Output the (x, y) coordinate of the center of the cell containing the given text.  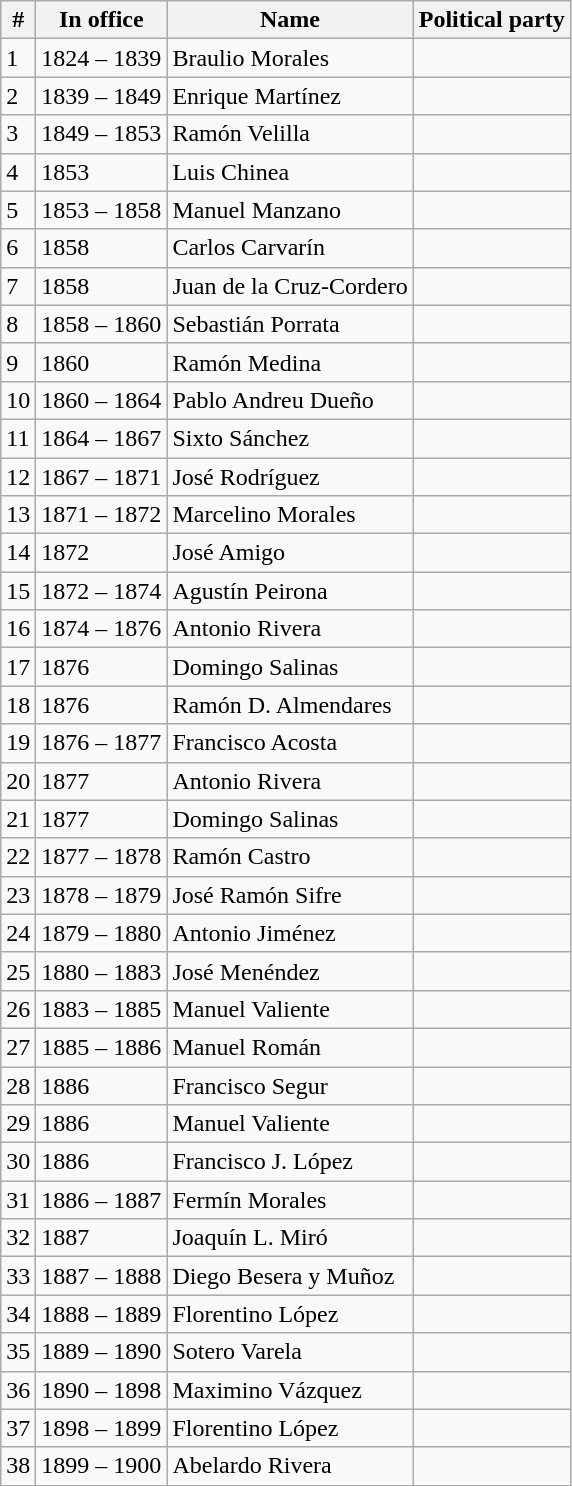
26 (18, 1009)
28 (18, 1085)
1864 – 1867 (102, 438)
29 (18, 1124)
1839 – 1849 (102, 96)
1849 – 1853 (102, 134)
37 (18, 1428)
25 (18, 971)
1877 – 1878 (102, 857)
36 (18, 1390)
35 (18, 1352)
19 (18, 743)
32 (18, 1238)
Ramón Medina (290, 362)
Ramón Castro (290, 857)
1880 – 1883 (102, 971)
2 (18, 96)
14 (18, 553)
20 (18, 781)
Luis Chinea (290, 172)
24 (18, 933)
17 (18, 667)
Pablo Andreu Dueño (290, 400)
Juan de la Cruz-Cordero (290, 286)
27 (18, 1047)
José Rodríguez (290, 477)
8 (18, 324)
1898 – 1899 (102, 1428)
1885 – 1886 (102, 1047)
4 (18, 172)
Carlos Carvarín (290, 248)
10 (18, 400)
13 (18, 515)
Francisco Segur (290, 1085)
Enrique Martínez (290, 96)
1878 – 1879 (102, 895)
Ramón D. Almendares (290, 705)
1879 – 1880 (102, 933)
Agustín Peirona (290, 591)
1890 – 1898 (102, 1390)
12 (18, 477)
38 (18, 1466)
José Menéndez (290, 971)
15 (18, 591)
José Amigo (290, 553)
1888 – 1889 (102, 1314)
1860 – 1864 (102, 400)
1872 – 1874 (102, 591)
22 (18, 857)
1889 – 1890 (102, 1352)
Manuel Román (290, 1047)
Name (290, 20)
Braulio Morales (290, 58)
Joaquín L. Miró (290, 1238)
5 (18, 210)
Sotero Varela (290, 1352)
1874 – 1876 (102, 629)
6 (18, 248)
Fermín Morales (290, 1200)
1 (18, 58)
Diego Besera y Muñoz (290, 1276)
Political party (492, 20)
1887 – 1888 (102, 1276)
21 (18, 819)
# (18, 20)
1853 – 1858 (102, 210)
Sixto Sánchez (290, 438)
1887 (102, 1238)
18 (18, 705)
9 (18, 362)
Sebastián Porrata (290, 324)
1872 (102, 553)
Ramón Velilla (290, 134)
33 (18, 1276)
11 (18, 438)
José Ramón Sifre (290, 895)
Maximino Vázquez (290, 1390)
1853 (102, 172)
1860 (102, 362)
In office (102, 20)
Manuel Manzano (290, 210)
1867 – 1871 (102, 477)
1871 – 1872 (102, 515)
31 (18, 1200)
Francisco J. López (290, 1162)
16 (18, 629)
23 (18, 895)
1824 – 1839 (102, 58)
1883 – 1885 (102, 1009)
Abelardo Rivera (290, 1466)
7 (18, 286)
1858 – 1860 (102, 324)
3 (18, 134)
1876 – 1877 (102, 743)
1886 – 1887 (102, 1200)
Antonio Jiménez (290, 933)
34 (18, 1314)
1899 – 1900 (102, 1466)
30 (18, 1162)
Marcelino Morales (290, 515)
Francisco Acosta (290, 743)
